Output the [x, y] coordinate of the center of the cell containing the given text.  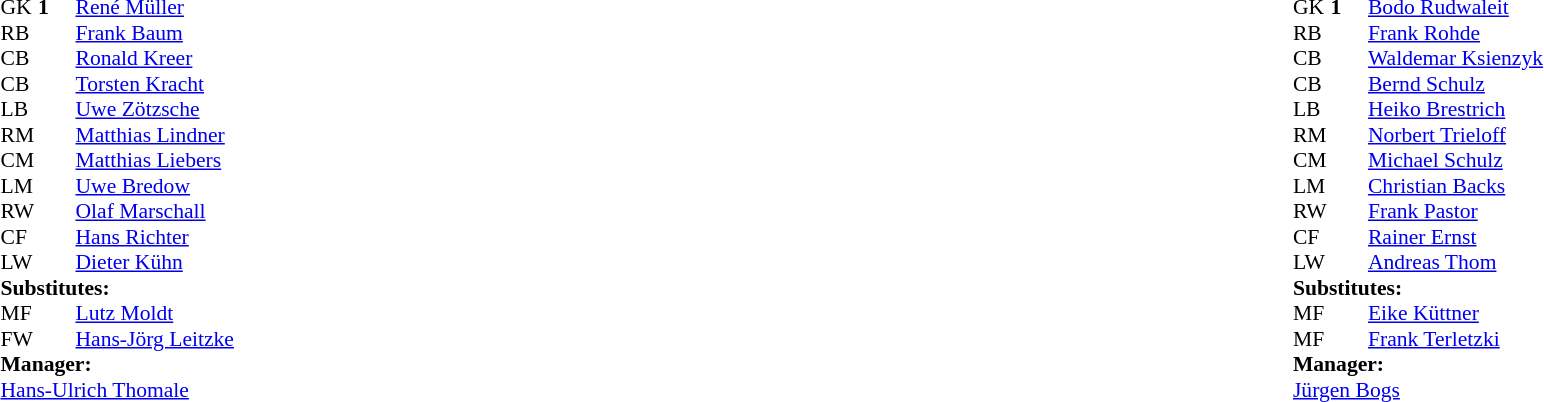
Frank Baum [155, 33]
Heiko Brestrich [1456, 109]
Matthias Lindner [155, 135]
Hans-Jörg Leitzke [155, 339]
Eike Küttner [1456, 313]
Hans Richter [155, 237]
Frank Pastor [1456, 211]
Olaf Marschall [155, 211]
Frank Rohde [1456, 33]
Norbert Trieloff [1456, 135]
Matthias Liebers [155, 161]
Frank Terletzki [1456, 339]
Rainer Ernst [1456, 237]
Christian Backs [1456, 186]
Lutz Moldt [155, 313]
Waldemar Ksienzyk [1456, 59]
Uwe Zötzsche [155, 109]
Michael Schulz [1456, 161]
Torsten Kracht [155, 84]
Bernd Schulz [1456, 84]
Uwe Bredow [155, 186]
Andreas Thom [1456, 263]
Ronald Kreer [155, 59]
Dieter Kühn [155, 263]
FW [19, 339]
